Locate the cell with the specified text and output its (X, Y) center coordinate. 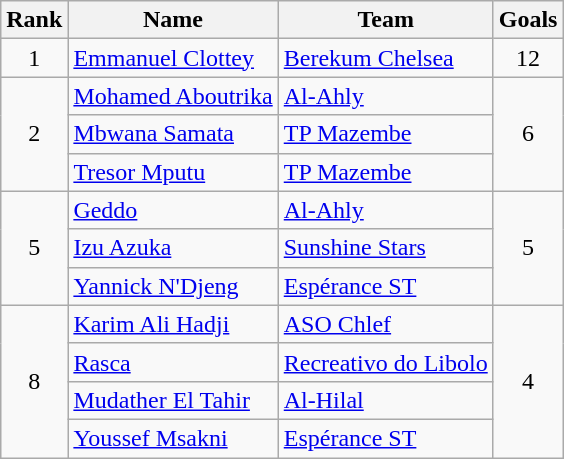
Mohamed Aboutrika (173, 96)
Goals (528, 20)
Geddo (173, 210)
12 (528, 58)
Berekum Chelsea (386, 58)
6 (528, 134)
Karim Ali Hadji (173, 324)
Al-Hilal (386, 400)
1 (34, 58)
Rank (34, 20)
Emmanuel Clottey (173, 58)
Mbwana Samata (173, 134)
Youssef Msakni (173, 438)
ASO Chlef (386, 324)
Izu Azuka (173, 248)
Recreativo do Libolo (386, 362)
Team (386, 20)
Yannick N'Djeng (173, 286)
Mudather El Tahir (173, 400)
Sunshine Stars (386, 248)
Name (173, 20)
4 (528, 381)
Rasca (173, 362)
8 (34, 381)
2 (34, 134)
Tresor Mputu (173, 172)
